Provide the (X, Y) coordinate of the cell's center where the given text is located.  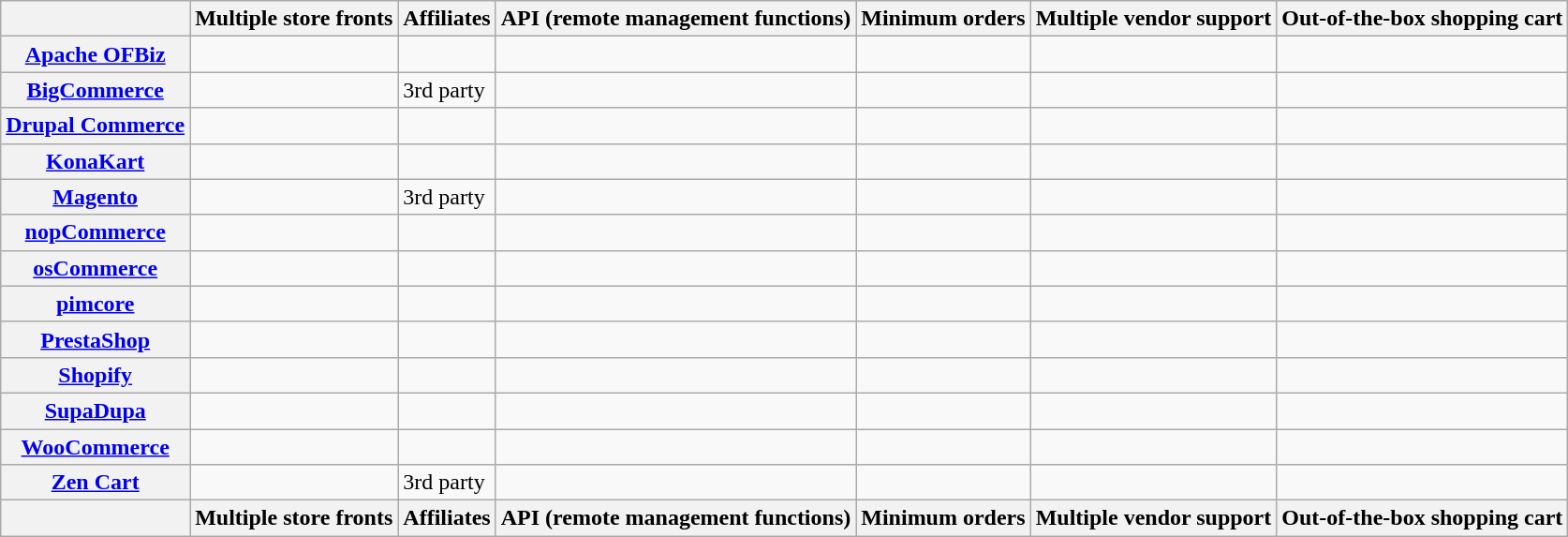
KonaKart (96, 161)
Zen Cart (96, 483)
Magento (96, 197)
nopCommerce (96, 232)
WooCommerce (96, 447)
SupaDupa (96, 410)
PrestaShop (96, 339)
BigCommerce (96, 90)
Apache OFBiz (96, 54)
pimcore (96, 304)
osCommerce (96, 268)
Drupal Commerce (96, 126)
Shopify (96, 375)
